Return [x, y] of the center of cell containing provided text 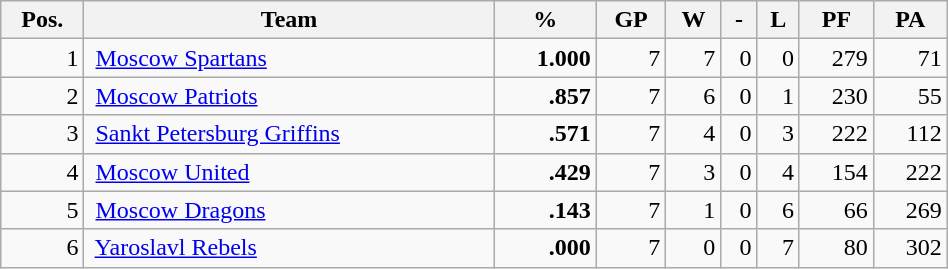
Team [289, 20]
5 [42, 210]
PA [910, 20]
230 [836, 96]
269 [910, 210]
.857 [545, 96]
1.000 [545, 58]
55 [910, 96]
% [545, 20]
L [778, 20]
302 [910, 248]
66 [836, 210]
Pos. [42, 20]
2 [42, 96]
71 [910, 58]
Moscow Dragons [289, 210]
Moscow Spartans [289, 58]
.429 [545, 172]
.000 [545, 248]
154 [836, 172]
Moscow Patriots [289, 96]
80 [836, 248]
279 [836, 58]
.571 [545, 134]
GP [631, 20]
Moscow United [289, 172]
Sankt Petersburg Griffins [289, 134]
.143 [545, 210]
PF [836, 20]
112 [910, 134]
W [694, 20]
- [739, 20]
Yaroslavl Rebels [289, 248]
